Output the [X, Y] coordinate of the center of the cell containing the given text.  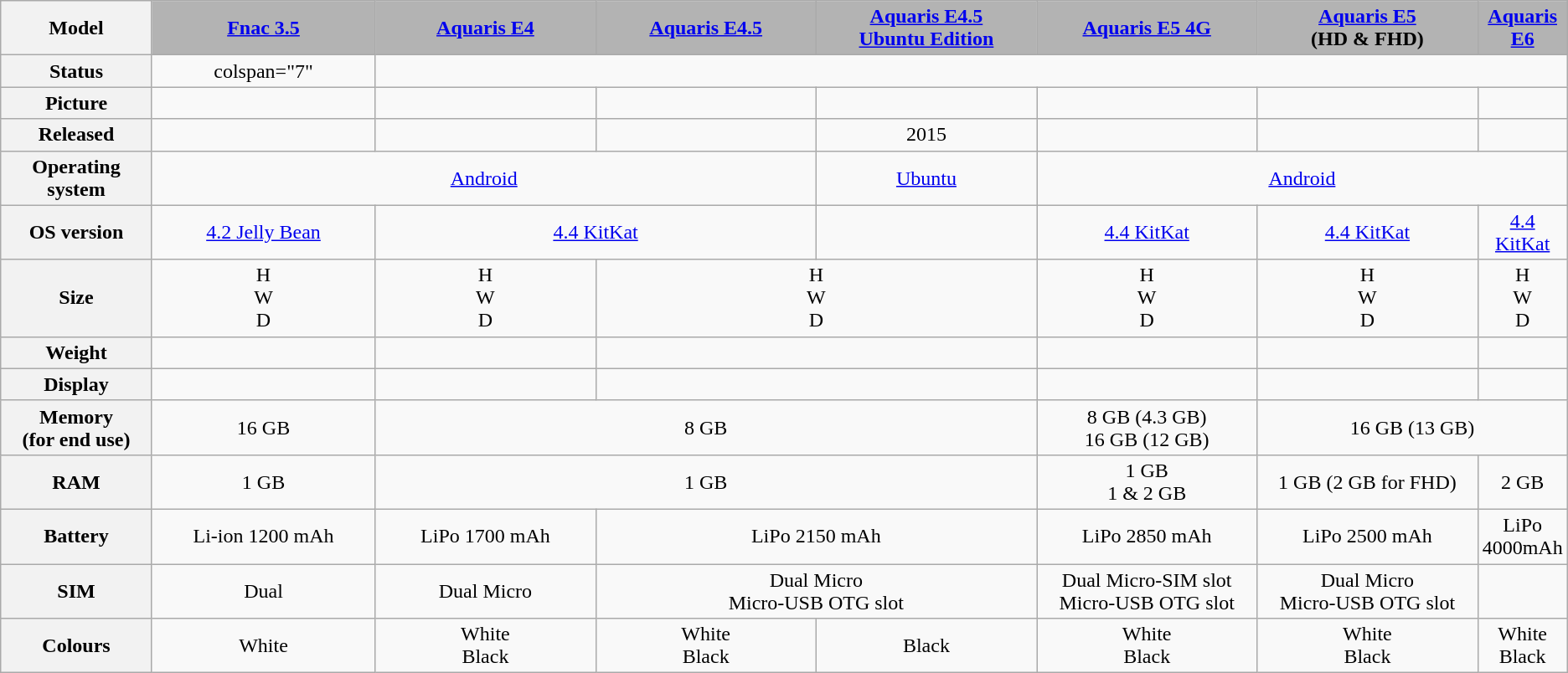
16 GB [263, 427]
8 GB [706, 427]
1 GB (2 GB for FHD) [1367, 482]
1 GB1 & 2 GB [1148, 482]
Li-ion 1200 mAh [263, 536]
OS version [76, 233]
4.2 Jelly Bean [263, 233]
Size [76, 298]
Aquaris E5(HD & FHD) [1367, 28]
8 GB (4.3 GB)16 GB (12 GB) [1148, 427]
colspan="7" [263, 71]
RAM [76, 482]
LiPo 4000mAh [1523, 536]
SIM [76, 591]
Weight [76, 352]
Dual Micro-SIM slotMicro-USB OTG slot [1148, 591]
Dual [263, 591]
Model [76, 28]
White [263, 646]
Battery [76, 536]
Display [76, 384]
LiPo 2150 mAh [816, 536]
Status [76, 71]
Aquaris E6 [1523, 28]
Colours [76, 646]
Aquaris E4 [486, 28]
Aquaris E4.5 [705, 28]
Released [76, 135]
Dual Micro [486, 591]
LiPo 1700 mAh [486, 536]
16 GB (13 GB) [1412, 427]
Picture [76, 103]
2015 [926, 135]
Fnac 3.5 [263, 28]
LiPo 2850 mAh [1148, 536]
Ubuntu [926, 177]
Aquaris E5 4G [1148, 28]
Operating system [76, 177]
LiPo 2500 mAh [1367, 536]
Memory(for end use) [76, 427]
Black [926, 646]
Aquaris E4.5Ubuntu Edition [926, 28]
2 GB [1523, 482]
